For the text-containing cell, return its midpoint in [X, Y] coordinate format. 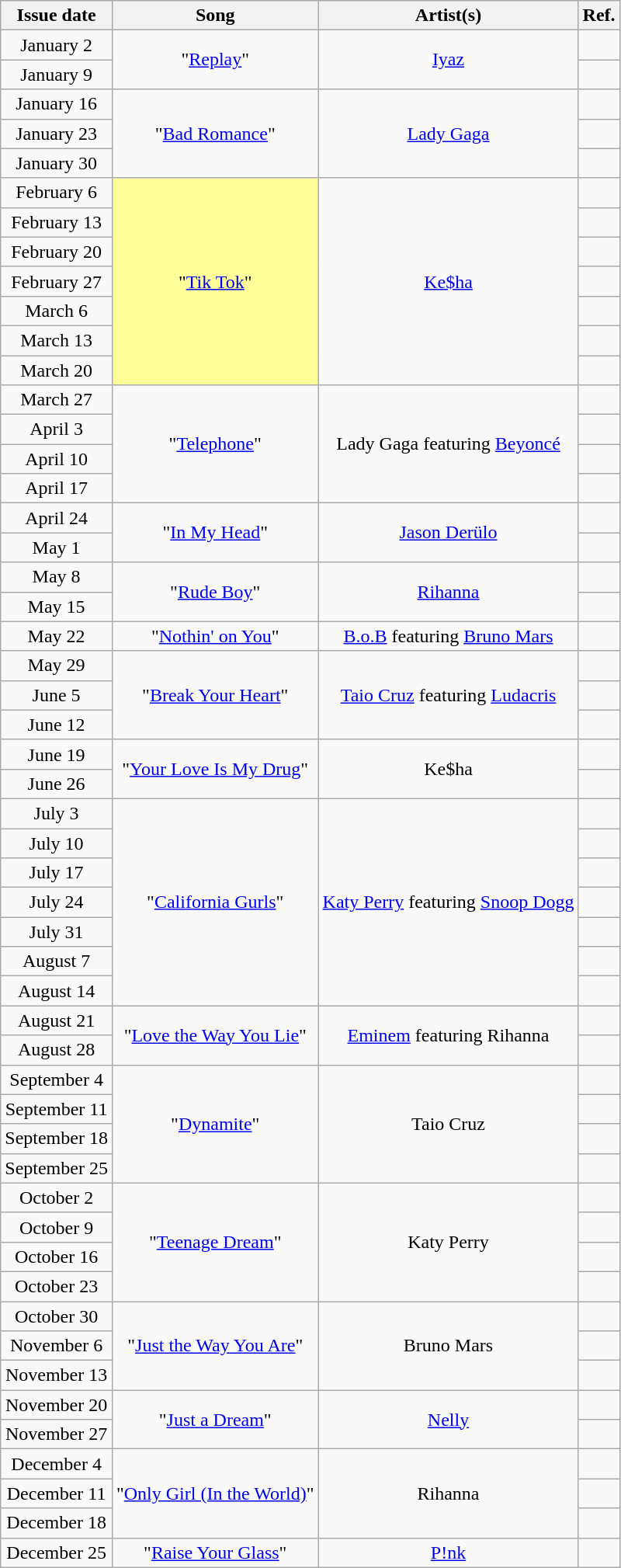
December 25 [57, 1552]
November 20 [57, 1405]
February 20 [57, 252]
July 31 [57, 932]
March 13 [57, 340]
"Break Your Heart" [215, 695]
"Only Girl (In the World)" [215, 1493]
"Rude Boy" [215, 592]
November 27 [57, 1434]
P!nk [449, 1552]
Lady Gaga featuring Beyoncé [449, 444]
March 6 [57, 311]
October 2 [57, 1198]
"Dynamite" [215, 1124]
June 5 [57, 695]
October 9 [57, 1227]
June 12 [57, 725]
Song [215, 16]
May 22 [57, 636]
October 30 [57, 1316]
July 10 [57, 843]
April 17 [57, 488]
"Telephone" [215, 444]
July 3 [57, 813]
"California Gurls" [215, 902]
April 10 [57, 459]
November 13 [57, 1375]
April 24 [57, 518]
January 30 [57, 163]
Katy Perry featuring Snoop Dogg [449, 902]
February 6 [57, 193]
September 11 [57, 1109]
"Just the Way You Are" [215, 1346]
Iyaz [449, 60]
January 2 [57, 45]
September 4 [57, 1080]
June 26 [57, 784]
May 8 [57, 577]
September 25 [57, 1168]
May 29 [57, 666]
"Teenage Dream" [215, 1242]
January 9 [57, 75]
September 18 [57, 1139]
August 7 [57, 961]
"In My Head" [215, 533]
Jason Derülo [449, 533]
B.o.B featuring Bruno Mars [449, 636]
"Tik Tok" [215, 281]
May 15 [57, 607]
Eminem featuring Rihanna [449, 1035]
January 16 [57, 104]
Issue date [57, 16]
Taio Cruz featuring Ludacris [449, 695]
November 6 [57, 1346]
"Raise Your Glass" [215, 1552]
February 27 [57, 281]
December 11 [57, 1493]
March 27 [57, 400]
December 4 [57, 1464]
May 1 [57, 548]
Artist(s) [449, 16]
July 17 [57, 873]
August 21 [57, 1020]
August 28 [57, 1050]
June 19 [57, 754]
"Your Love Is My Drug" [215, 769]
"Love the Way You Lie" [215, 1035]
Bruno Mars [449, 1346]
Lady Gaga [449, 134]
February 13 [57, 222]
Katy Perry [449, 1242]
Ref. [599, 16]
April 3 [57, 429]
Nelly [449, 1420]
October 23 [57, 1286]
July 24 [57, 902]
December 18 [57, 1523]
August 14 [57, 991]
Taio Cruz [449, 1124]
January 23 [57, 134]
"Bad Romance" [215, 134]
"Just a Dream" [215, 1420]
October 16 [57, 1257]
"Replay" [215, 60]
"Nothin' on You" [215, 636]
March 20 [57, 370]
